Pinpoint the cell where the given text exists, returning its [x, y] midpoint coordinate. 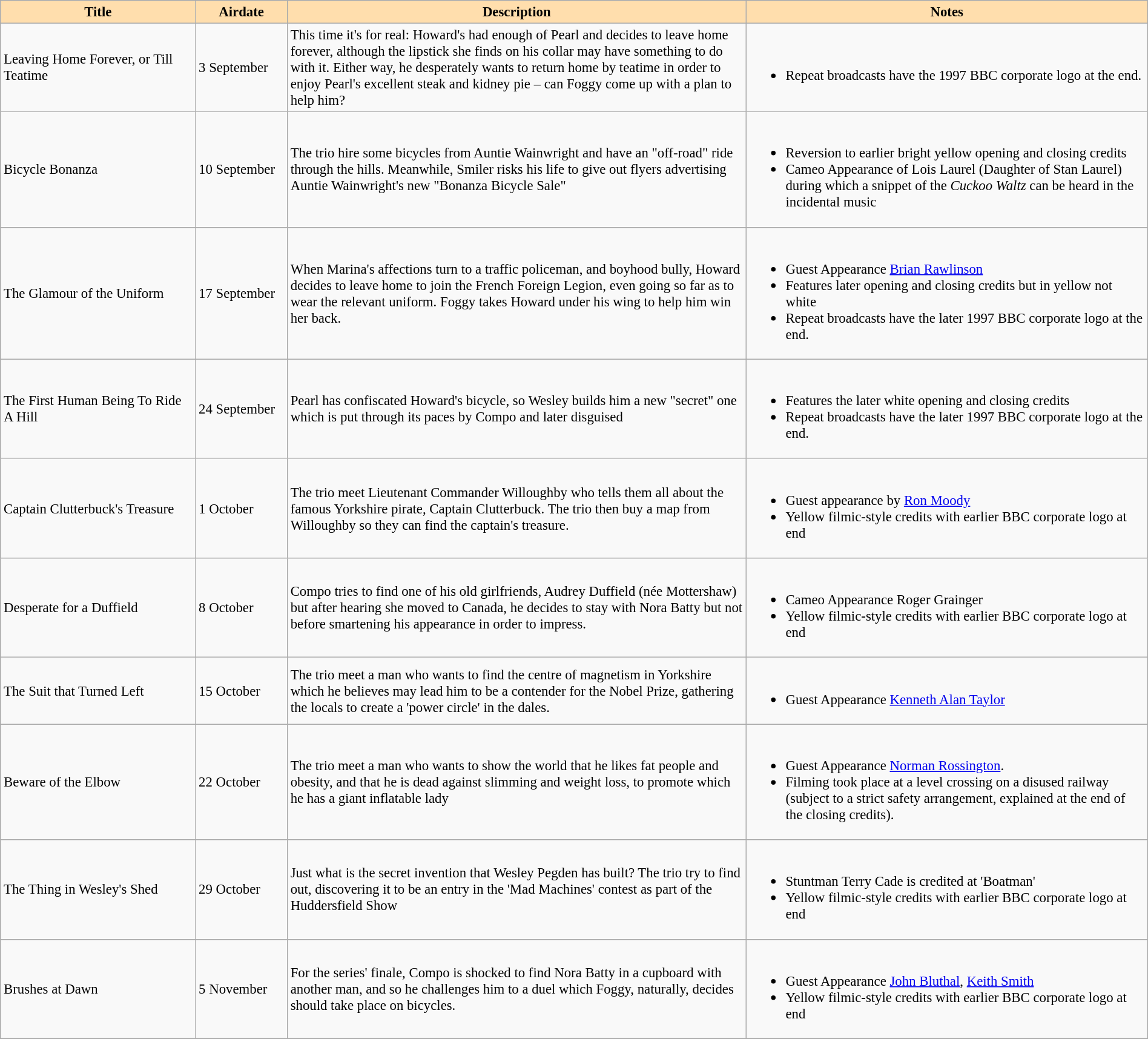
Guest Appearance Kenneth Alan Taylor [947, 691]
8 October [242, 608]
Cameo Appearance Roger GraingerYellow filmic-style credits with earlier BBC corporate logo at end [947, 608]
Description [516, 12]
The First Human Being To Ride A Hill [98, 409]
The Glamour of the Uniform [98, 293]
Features the later white opening and closing creditsRepeat broadcasts have the later 1997 BBC corporate logo at the end. [947, 409]
24 September [242, 409]
Desperate for a Duffield [98, 608]
22 October [242, 782]
Brushes at Dawn [98, 989]
Guest appearance by Ron MoodyYellow filmic-style credits with earlier BBC corporate logo at end [947, 509]
1 October [242, 509]
3 September [242, 68]
Beware of the Elbow [98, 782]
17 September [242, 293]
Bicycle Bonanza [98, 170]
10 September [242, 170]
15 October [242, 691]
Guest Appearance John Bluthal, Keith SmithYellow filmic-style credits with earlier BBC corporate logo at end [947, 989]
Leaving Home Forever, or Till Teatime [98, 68]
The Thing in Wesley's Shed [98, 889]
Stuntman Terry Cade is credited at 'Boatman'Yellow filmic-style credits with earlier BBC corporate logo at end [947, 889]
29 October [242, 889]
Airdate [242, 12]
Captain Clutterbuck's Treasure [98, 509]
The Suit that Turned Left [98, 691]
Title [98, 12]
Pearl has confiscated Howard's bicycle, so Wesley builds him a new "secret" one which is put through its paces by Compo and later disguised [516, 409]
Repeat broadcasts have the 1997 BBC corporate logo at the end. [947, 68]
Notes [947, 12]
5 November [242, 989]
